Output the [x, y] coordinate of the center of the cell containing the given text.  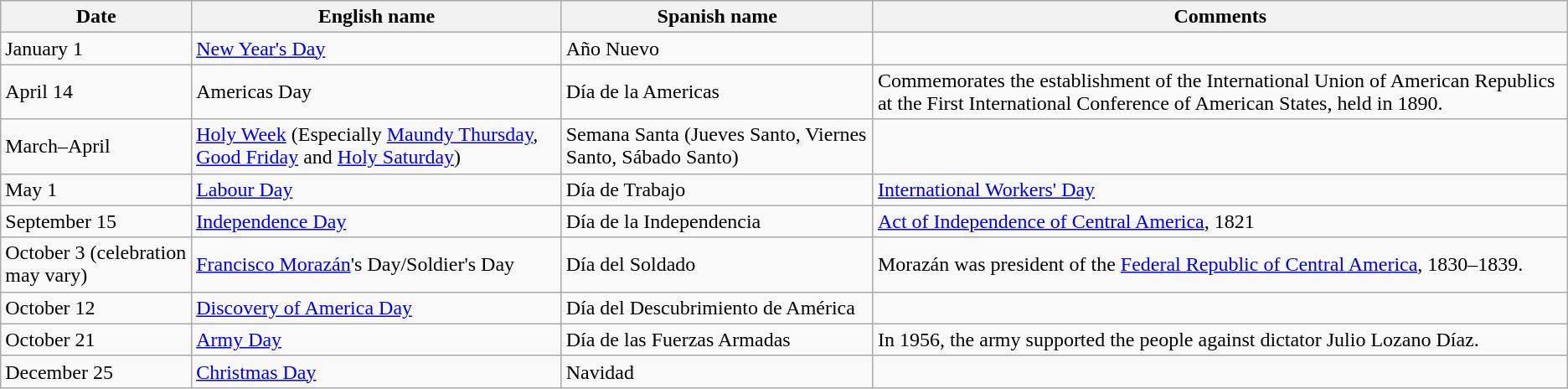
Francisco Morazán's Day/Soldier's Day [377, 265]
October 12 [96, 308]
New Year's Day [377, 49]
Discovery of America Day [377, 308]
Morazán was president of the Federal Republic of Central America, 1830–1839. [1220, 265]
Labour Day [377, 189]
In 1956, the army supported the people against dictator Julio Lozano Díaz. [1220, 340]
Christmas Day [377, 371]
Día del Soldado [717, 265]
Día del Descubrimiento de América [717, 308]
Date [96, 17]
Independence Day [377, 221]
January 1 [96, 49]
Army Day [377, 340]
May 1 [96, 189]
April 14 [96, 92]
Día de las Fuerzas Armadas [717, 340]
March–April [96, 146]
Día de Trabajo [717, 189]
Holy Week (Especially Maundy Thursday, Good Friday and Holy Saturday) [377, 146]
English name [377, 17]
Americas Day [377, 92]
Spanish name [717, 17]
October 21 [96, 340]
September 15 [96, 221]
Día de la Independencia [717, 221]
Año Nuevo [717, 49]
Navidad [717, 371]
Semana Santa (Jueves Santo, Viernes Santo, Sábado Santo) [717, 146]
International Workers' Day [1220, 189]
Día de la Americas [717, 92]
Act of Independence of Central America, 1821 [1220, 221]
October 3 (celebration may vary) [96, 265]
Comments [1220, 17]
December 25 [96, 371]
